Detect which cell encompasses the target text, then output its [x, y] center coordinate. 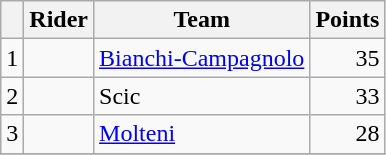
Rider [59, 20]
2 [12, 96]
35 [348, 58]
1 [12, 58]
Molteni [202, 134]
Bianchi-Campagnolo [202, 58]
28 [348, 134]
Team [202, 20]
3 [12, 134]
Scic [202, 96]
33 [348, 96]
Points [348, 20]
